Scan for the cell matching the given text and deliver its (X, Y) coordinate at center. 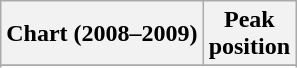
Peakposition (249, 34)
Chart (2008–2009) (102, 34)
